Pinpoint the cell where the given text exists, returning its (X, Y) midpoint coordinate. 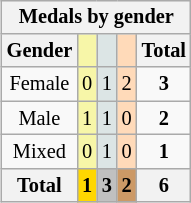
Mixed (40, 152)
Male (40, 118)
Female (40, 84)
Medals by gender (96, 17)
Gender (40, 51)
6 (164, 185)
